Locate the cell with the specified text and output its [X, Y] center coordinate. 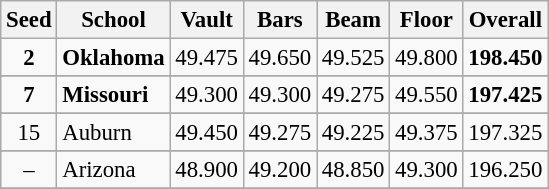
15 [29, 133]
49.375 [426, 133]
49.450 [206, 133]
197.425 [506, 95]
Vault [206, 20]
7 [29, 95]
49.475 [206, 58]
49.550 [426, 95]
49.800 [426, 58]
– [29, 170]
49.200 [280, 170]
Missouri [114, 95]
Floor [426, 20]
School [114, 20]
49.525 [354, 58]
2 [29, 58]
198.450 [506, 58]
Overall [506, 20]
48.850 [354, 170]
Arizona [114, 170]
Bars [280, 20]
48.900 [206, 170]
196.250 [506, 170]
Beam [354, 20]
Oklahoma [114, 58]
49.225 [354, 133]
49.650 [280, 58]
197.325 [506, 133]
Seed [29, 20]
Auburn [114, 133]
